Search for the cell housing the specified text and yield its [x, y] center coordinate. 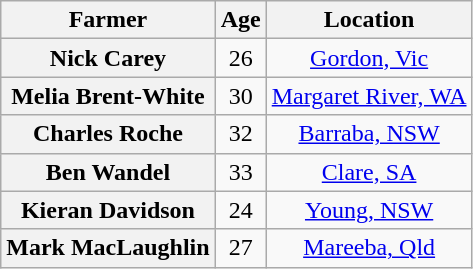
Melia Brent-White [108, 96]
33 [240, 172]
Location [369, 20]
Nick Carey [108, 58]
Margaret River, WA [369, 96]
30 [240, 96]
Clare, SA [369, 172]
Gordon, Vic [369, 58]
27 [240, 248]
Kieran Davidson [108, 210]
24 [240, 210]
26 [240, 58]
Mark MacLaughlin [108, 248]
32 [240, 134]
Barraba, NSW [369, 134]
Farmer [108, 20]
Ben Wandel [108, 172]
Mareeba, Qld [369, 248]
Age [240, 20]
Charles Roche [108, 134]
Young, NSW [369, 210]
